From the cell containing the given text, extract its center point as (X, Y) coordinate. 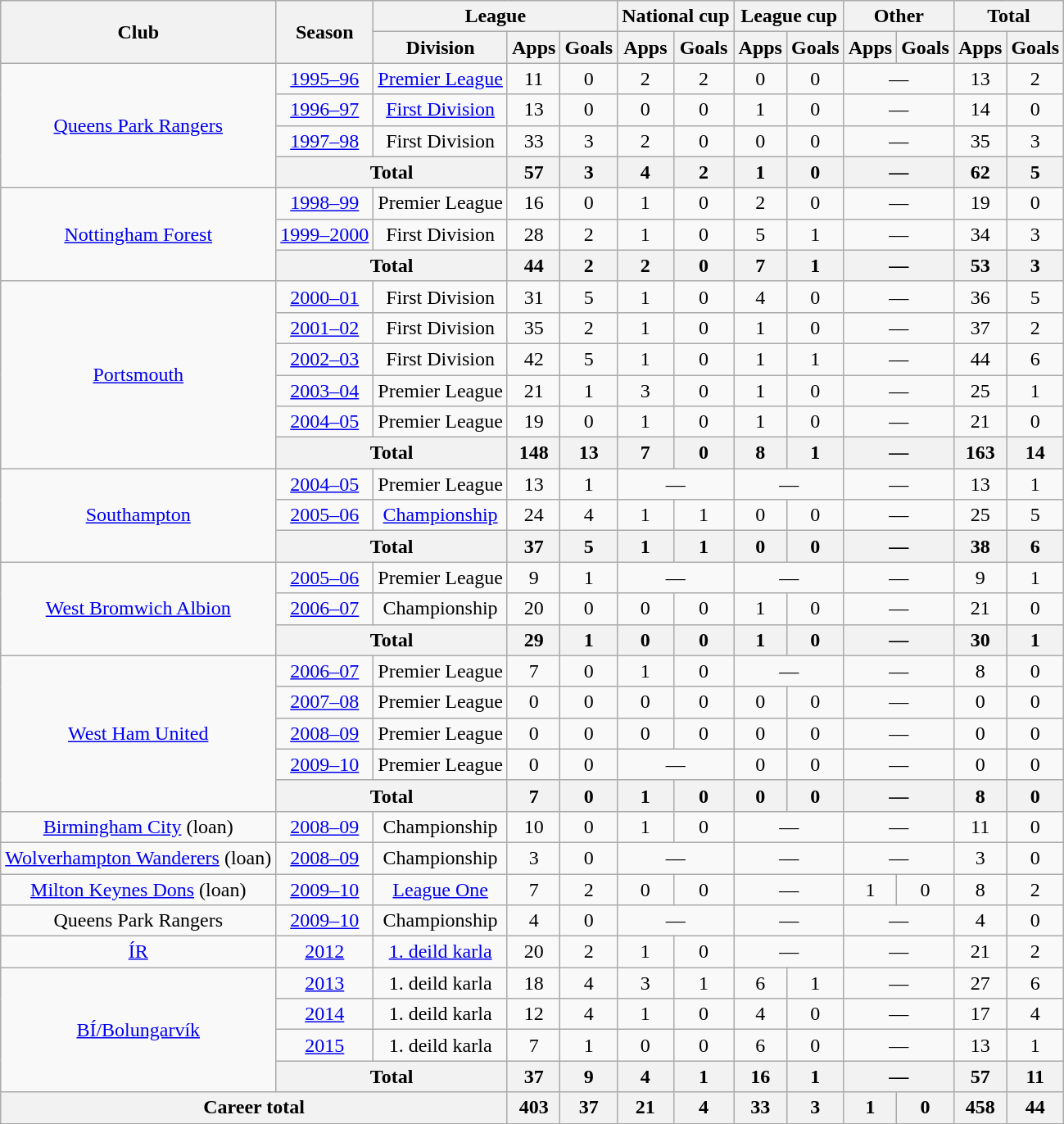
Wolverhampton Wanderers (loan) (138, 858)
2013 (324, 983)
1998–99 (324, 203)
Milton Keynes Dons (loan) (138, 889)
12 (533, 1014)
27 (980, 983)
League One (441, 889)
42 (533, 359)
36 (980, 297)
Nottingham Forest (138, 234)
1995–96 (324, 79)
League cup (789, 16)
403 (533, 1108)
2012 (324, 952)
ÍR (138, 952)
1999–2000 (324, 234)
30 (980, 640)
53 (980, 265)
17 (980, 1014)
Southampton (138, 515)
West Bromwich Albion (138, 609)
29 (533, 640)
62 (980, 172)
2007–08 (324, 702)
18 (533, 983)
28 (533, 234)
West Ham United (138, 733)
2000–01 (324, 297)
2014 (324, 1014)
Season (324, 32)
2001–02 (324, 328)
Career total (254, 1108)
Division (441, 48)
2003–04 (324, 391)
34 (980, 234)
31 (533, 297)
Club (138, 32)
Other (899, 16)
38 (980, 546)
National cup (676, 16)
148 (533, 453)
BÍ/Bolungarvík (138, 1030)
1996–97 (324, 110)
2002–03 (324, 359)
1997–98 (324, 141)
2015 (324, 1045)
Birmingham City (loan) (138, 827)
10 (533, 827)
24 (533, 515)
League (496, 16)
458 (980, 1108)
163 (980, 453)
Portsmouth (138, 374)
